Detect which cell encompasses the target text, then output its (x, y) center coordinate. 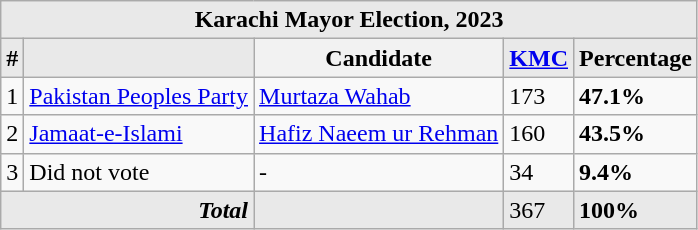
- (379, 172)
3 (12, 172)
100% (636, 210)
34 (539, 172)
Pakistan Peoples Party (139, 96)
# (12, 58)
2 (12, 134)
KMC (539, 58)
Karachi Mayor Election, 2023 (350, 20)
47.1% (636, 96)
160 (539, 134)
43.5% (636, 134)
Candidate (379, 58)
Hafiz Naeem ur Rehman (379, 134)
Jamaat-e-Islami (139, 134)
367 (539, 210)
Total (128, 210)
Murtaza Wahab (379, 96)
Did not vote (139, 172)
9.4% (636, 172)
Percentage (636, 58)
1 (12, 96)
173 (539, 96)
